Search for the cell housing the specified text and yield its (X, Y) center coordinate. 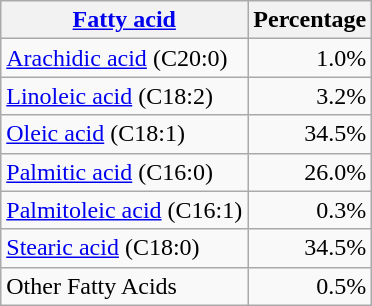
0.5% (310, 286)
Arachidic acid (C20:0) (124, 58)
26.0% (310, 172)
Percentage (310, 20)
Oleic acid (C18:1) (124, 134)
Palmitoleic acid (C16:1) (124, 210)
Other Fatty Acids (124, 286)
Fatty acid (124, 20)
Linoleic acid (C18:2) (124, 96)
Palmitic acid (C16:0) (124, 172)
3.2% (310, 96)
Stearic acid (C18:0) (124, 248)
0.3% (310, 210)
1.0% (310, 58)
